Extract the (x, y) coordinate from the center of the cell holding the provided text.  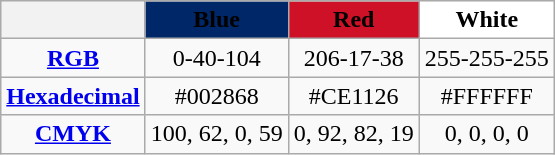
0, 0, 0, 0 (486, 134)
Hexadecimal (73, 96)
RGB (73, 58)
CMYK (73, 134)
0, 92, 82, 19 (354, 134)
100, 62, 0, 59 (216, 134)
#CE1126 (354, 96)
Red (354, 20)
206-17-38 (354, 58)
255-255-255 (486, 58)
0-40-104 (216, 58)
#FFFFFF (486, 96)
#002868 (216, 96)
White (486, 20)
Blue (216, 20)
